Detect which cell encompasses the target text, then output its (X, Y) center coordinate. 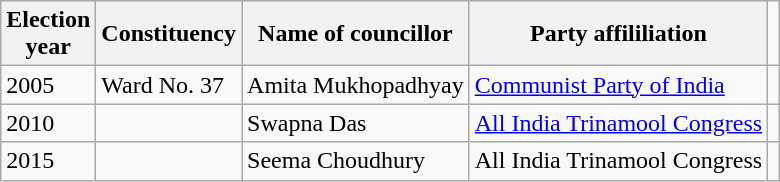
Election year (48, 34)
Constituency (169, 34)
2015 (48, 161)
Party affililiation (618, 34)
Seema Choudhury (356, 161)
Name of councillor (356, 34)
Swapna Das (356, 123)
2010 (48, 123)
Communist Party of India (618, 85)
Amita Mukhopadhyay (356, 85)
Ward No. 37 (169, 85)
2005 (48, 85)
